Detect which cell encompasses the target text, then output its [X, Y] center coordinate. 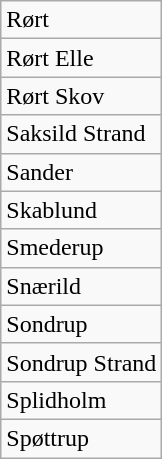
Rørt Skov [82, 96]
Smederup [82, 248]
Snærild [82, 286]
Rørt [82, 20]
Sondrup [82, 324]
Sander [82, 172]
Rørt Elle [82, 58]
Spøttrup [82, 438]
Sondrup Strand [82, 362]
Saksild Strand [82, 134]
Skablund [82, 210]
Splidholm [82, 400]
